Pinpoint the cell where the given text exists, returning its (x, y) midpoint coordinate. 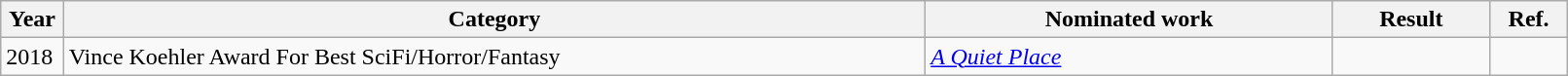
2018 (32, 57)
Year (32, 19)
Nominated work (1129, 19)
Ref. (1528, 19)
A Quiet Place (1129, 57)
Vince Koehler Award For Best SciFi/Horror/Fantasy (494, 57)
Category (494, 19)
Result (1411, 19)
